Extract the [x, y] coordinate from the center of the cell holding the provided text.  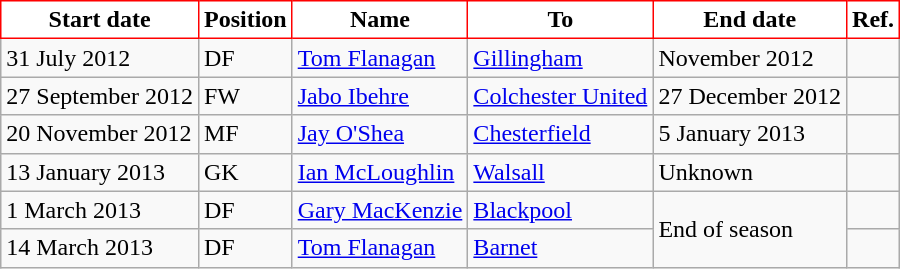
27 September 2012 [100, 96]
31 July 2012 [100, 58]
5 January 2013 [750, 134]
End date [750, 20]
GK [245, 172]
Chesterfield [560, 134]
Ian McLoughlin [380, 172]
Name [380, 20]
Unknown [750, 172]
Barnet [560, 248]
13 January 2013 [100, 172]
MF [245, 134]
FW [245, 96]
Gary MacKenzie [380, 210]
Gillingham [560, 58]
November 2012 [750, 58]
Position [245, 20]
Jabo Ibehre [380, 96]
Ref. [874, 20]
Colchester United [560, 96]
Jay O'Shea [380, 134]
14 March 2013 [100, 248]
End of season [750, 229]
Start date [100, 20]
20 November 2012 [100, 134]
27 December 2012 [750, 96]
To [560, 20]
Blackpool [560, 210]
Walsall [560, 172]
1 March 2013 [100, 210]
